Output the [x, y] coordinate of the center of the cell containing the given text.  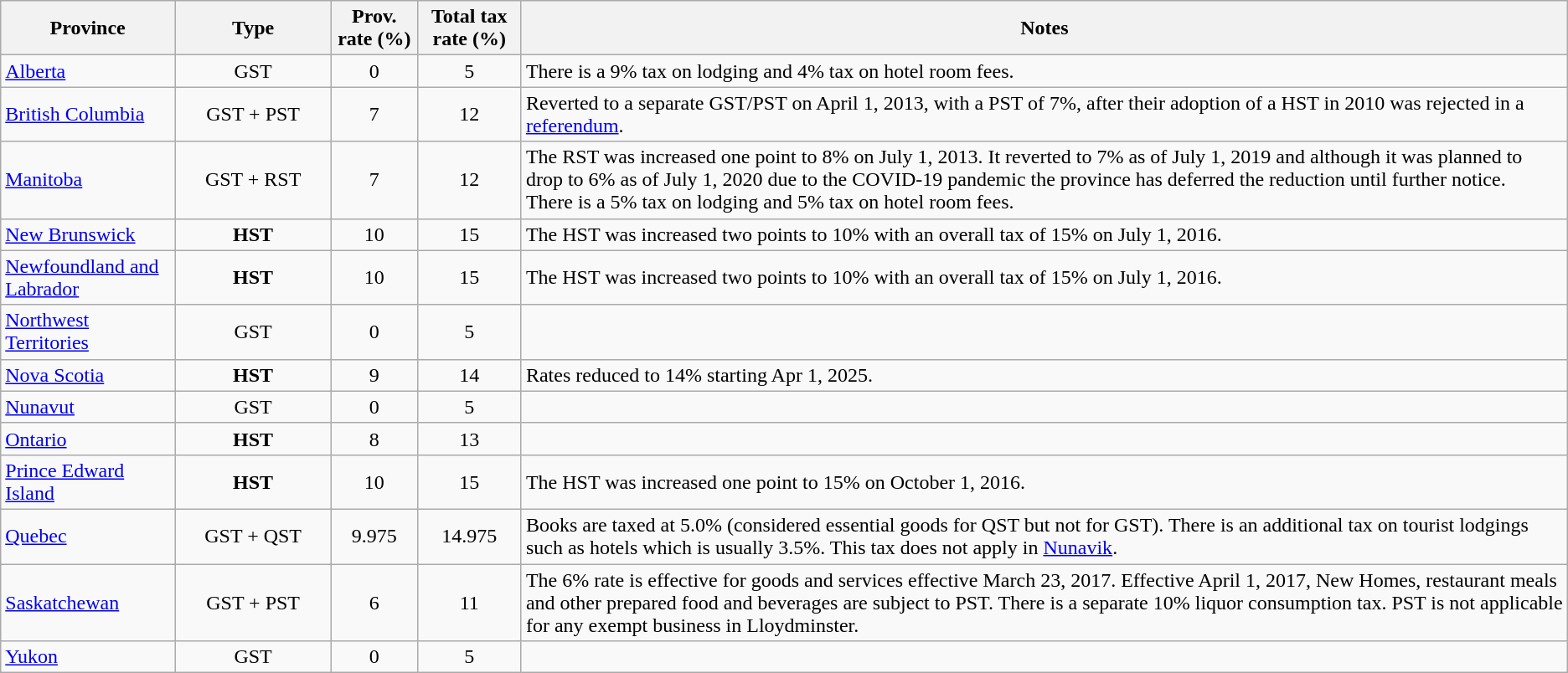
Prov. rate (%) [374, 28]
Northwest Territories [88, 331]
Ontario [88, 439]
Reverted to a separate GST/PST on April 1, 2013, with a PST of 7%, after their adoption of a HST in 2010 was rejected in a referendum. [1044, 114]
8 [374, 439]
9 [374, 375]
Nova Scotia [88, 375]
There is a 9% tax on lodging and 4% tax on hotel room fees. [1044, 71]
GST + RST [253, 180]
6 [374, 603]
Saskatchewan [88, 603]
Type [253, 28]
The HST was increased one point to 15% on October 1, 2016. [1044, 482]
Yukon [88, 657]
New Brunswick [88, 234]
14.975 [469, 536]
Rates reduced to 14% starting Apr 1, 2025. [1044, 375]
Notes [1044, 28]
9.975 [374, 536]
British Columbia [88, 114]
Prince Edward Island [88, 482]
11 [469, 603]
Total tax rate (%) [469, 28]
Nunavut [88, 407]
13 [469, 439]
GST + QST [253, 536]
Manitoba [88, 180]
Province [88, 28]
Quebec [88, 536]
14 [469, 375]
Alberta [88, 71]
Newfoundland and Labrador [88, 278]
